Capture the cell that displays the provided text and extract its [x, y] central coordinate. 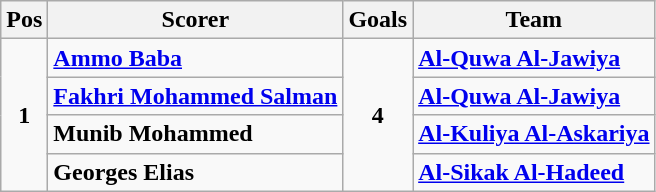
Munib Mohammed [196, 134]
Team [534, 20]
Goals [378, 20]
Scorer [196, 20]
4 [378, 115]
Al-Kuliya Al-Askariya [534, 134]
1 [24, 115]
Al-Sikak Al-Hadeed [534, 172]
Georges Elias [196, 172]
Pos [24, 20]
Ammo Baba [196, 58]
Fakhri Mohammed Salman [196, 96]
